Detect which cell encompasses the target text, then output its [x, y] center coordinate. 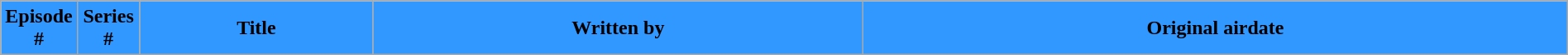
Episode# [39, 28]
Original airdate [1216, 28]
Written by [619, 28]
Series# [108, 28]
Title [256, 28]
